Locate the cell with the specified text and output its (x, y) center coordinate. 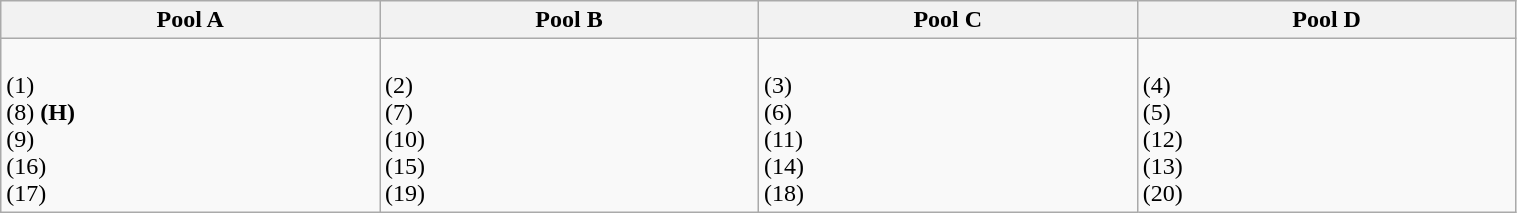
Pool B (570, 20)
Pool C (948, 20)
(2) (7) (10) (15) (19) (570, 126)
(4) (5) (12) (13) (20) (1326, 126)
(1) (8) (H) (9) (16) (17) (190, 126)
Pool A (190, 20)
Pool D (1326, 20)
(3) (6) (11) (14) (18) (948, 126)
